Extract the [x, y] coordinate from the center of the cell holding the provided text.  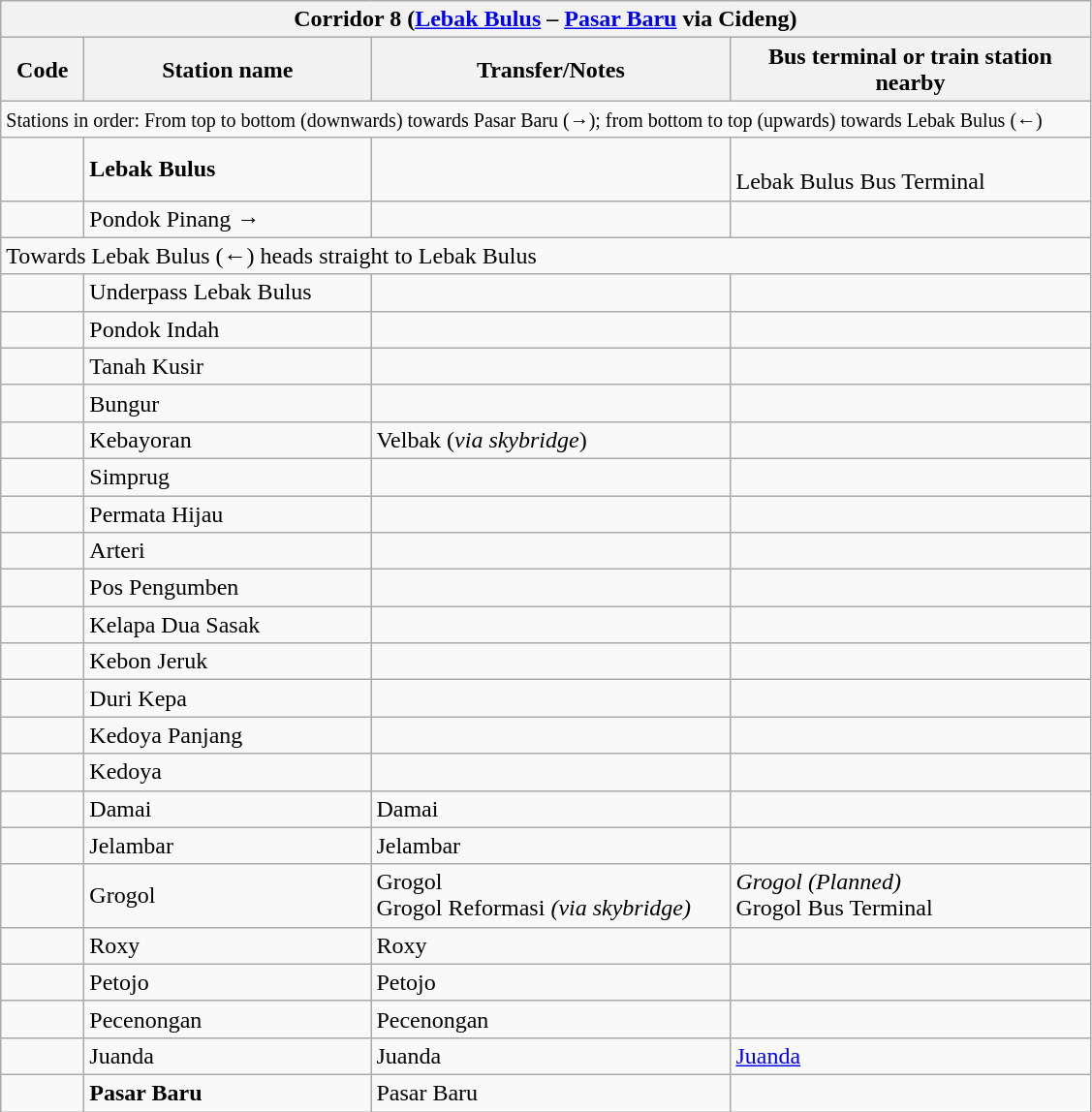
Bus terminal or train station nearby [911, 70]
Pondok Indah [228, 329]
Tanah Kusir [228, 366]
Towards Lebak Bulus (←) heads straight to Lebak Bulus [546, 256]
Kedoya [228, 772]
Duri Kepa [228, 698]
Velbak (via skybridge) [550, 440]
Permata Hijau [228, 514]
Code [43, 70]
Arteri [228, 551]
Lebak Bulus Bus Terminal [911, 169]
Pondok Pinang → [228, 219]
Corridor 8 (Lebak Bulus – Pasar Baru via Cideng) [546, 19]
Pos Pengumben [228, 588]
Grogol [228, 895]
Grogol Grogol Reformasi (via skybridge) [550, 895]
Kedoya Panjang [228, 735]
Simprug [228, 477]
Station name [228, 70]
Stations in order: From top to bottom (downwards) towards Pasar Baru (→); from bottom to top (upwards) towards Lebak Bulus (←) [546, 119]
Kebayoran [228, 440]
Lebak Bulus [228, 169]
Transfer/Notes [550, 70]
Underpass Lebak Bulus [228, 293]
Kebon Jeruk [228, 662]
Kelapa Dua Sasak [228, 625]
Bungur [228, 403]
Grogol (Planned) Grogol Bus Terminal [911, 895]
